Extract the (X, Y) coordinate from the center of the cell holding the provided text.  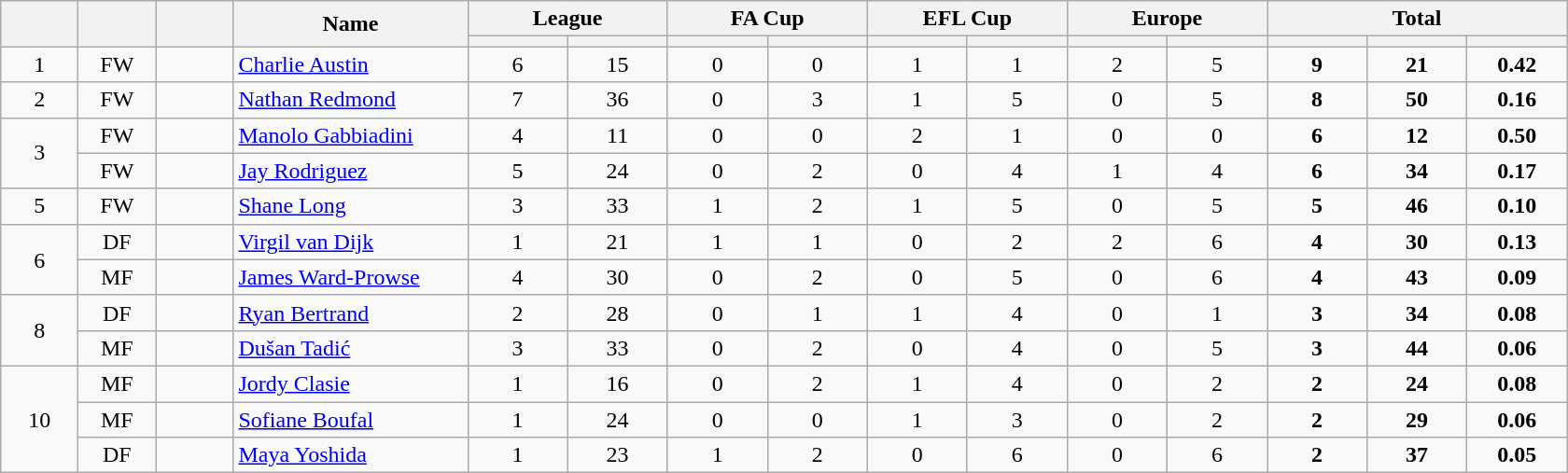
0.10 (1518, 206)
Jay Rodriguez (351, 171)
Nathan Redmond (351, 100)
Jordy Clasie (351, 383)
9 (1318, 64)
Manolo Gabbiadini (351, 135)
Virgil van Dijk (351, 242)
23 (618, 455)
Maya Yoshida (351, 455)
Shane Long (351, 206)
7 (517, 100)
44 (1417, 348)
28 (618, 313)
Dušan Tadić (351, 348)
0.09 (1518, 277)
Ryan Bertrand (351, 313)
0.16 (1518, 100)
0.13 (1518, 242)
FA Cup (767, 19)
Name (351, 24)
50 (1417, 100)
Sofiane Boufal (351, 419)
EFL Cup (967, 19)
0.42 (1518, 64)
16 (618, 383)
James Ward-Prowse (351, 277)
43 (1417, 277)
37 (1417, 455)
0.05 (1518, 455)
12 (1417, 135)
0.17 (1518, 171)
46 (1417, 206)
29 (1417, 419)
Europe (1167, 19)
15 (618, 64)
Total (1417, 19)
36 (618, 100)
League (567, 19)
Charlie Austin (351, 64)
10 (39, 419)
0.50 (1518, 135)
11 (618, 135)
